Return the [x, y] coordinate for the center point of the cell that contains the specified text.  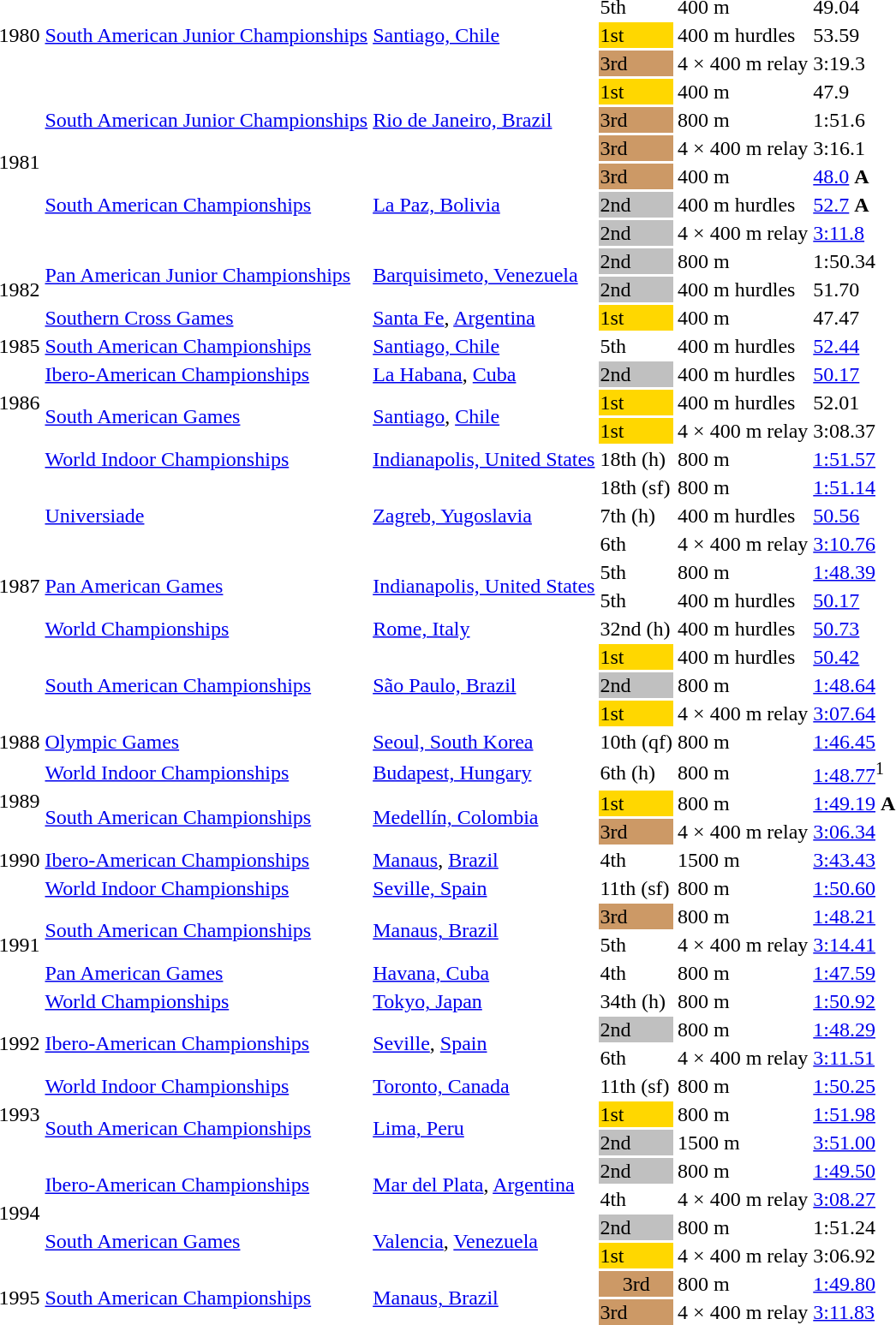
6th (h) [636, 773]
South American Junior Championships [206, 120]
Zagreb, Yugoslavia [484, 516]
La Habana, Cuba [484, 374]
La Paz, Bolivia [484, 205]
Rome, Italy [484, 629]
Barquisimeto, Venezuela [484, 276]
10th (qf) [636, 742]
Mar del Plata, Argentina [484, 1185]
7th (h) [636, 516]
Havana, Cuba [484, 973]
18th (h) [636, 459]
Southern Cross Games [206, 318]
Valencia, Venezuela [484, 1242]
34th (h) [636, 1001]
Rio de Janeiro, Brazil [484, 120]
Universiade [206, 516]
Olympic Games [206, 742]
São Paulo, Brazil [484, 685]
Toronto, Canada [484, 1086]
Budapest, Hungary [484, 773]
Medellín, Colombia [484, 817]
Seoul, South Korea [484, 742]
Lima, Peru [484, 1129]
18th (sf) [636, 487]
32nd (h) [636, 629]
Pan American Junior Championships [206, 276]
Santa Fe, Argentina [484, 318]
Tokyo, Japan [484, 1001]
